Locate the cell with the specified text and output its (X, Y) center coordinate. 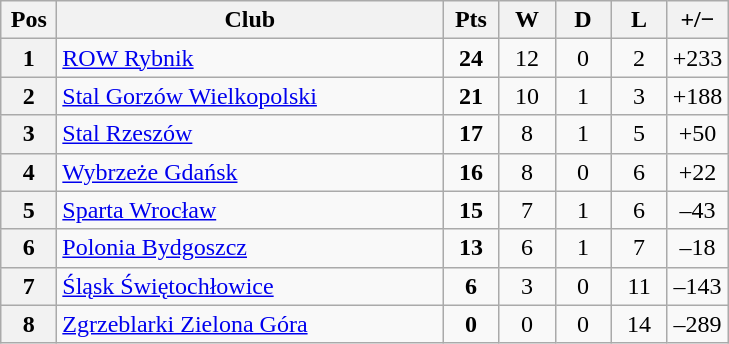
13 (471, 248)
Stal Rzeszów (250, 134)
11 (639, 286)
Stal Gorzów Wielkopolski (250, 96)
4 (29, 172)
–143 (698, 286)
Zgrzeblarki Zielona Góra (250, 324)
+/− (698, 20)
16 (471, 172)
15 (471, 210)
–289 (698, 324)
–43 (698, 210)
Pos (29, 20)
12 (527, 58)
+50 (698, 134)
14 (639, 324)
24 (471, 58)
21 (471, 96)
–18 (698, 248)
Polonia Bydgoszcz (250, 248)
Club (250, 20)
+233 (698, 58)
+22 (698, 172)
Śląsk Świętochłowice (250, 286)
10 (527, 96)
W (527, 20)
Pts (471, 20)
17 (471, 134)
Wybrzeże Gdańsk (250, 172)
L (639, 20)
+188 (698, 96)
Sparta Wrocław (250, 210)
D (583, 20)
ROW Rybnik (250, 58)
